Determine the [X, Y] coordinate at the center of the cell enclosing the given text.  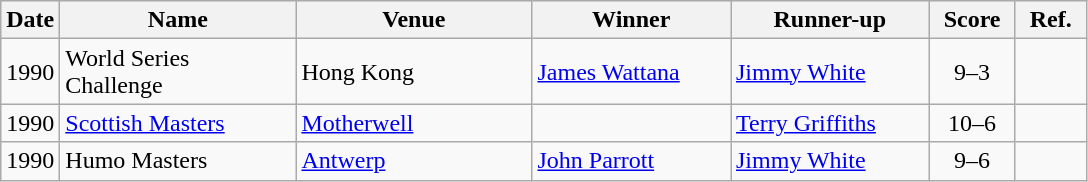
World Series Challenge [178, 72]
Scottish Masters [178, 123]
10–6 [972, 123]
Humo Masters [178, 161]
John Parrott [632, 161]
Venue [414, 20]
Runner-up [830, 20]
Antwerp [414, 161]
9–6 [972, 161]
Terry Griffiths [830, 123]
Score [972, 20]
Name [178, 20]
Winner [632, 20]
Date [30, 20]
Ref. [1050, 20]
Motherwell [414, 123]
Hong Kong [414, 72]
9–3 [972, 72]
James Wattana [632, 72]
